For the text-containing cell, return its midpoint in [X, Y] coordinate format. 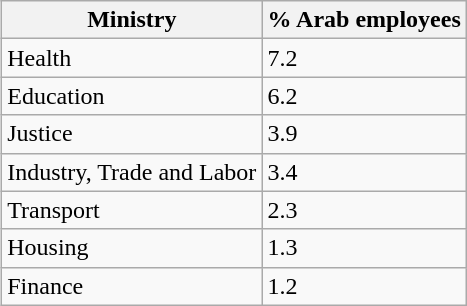
Justice [132, 134]
Health [132, 58]
6.2 [364, 96]
1.3 [364, 248]
3.9 [364, 134]
1.2 [364, 286]
Finance [132, 286]
2.3 [364, 210]
Housing [132, 248]
Education [132, 96]
Transport [132, 210]
7.2 [364, 58]
Industry, Trade and Labor [132, 172]
% Arab employees [364, 20]
3.4 [364, 172]
Ministry [132, 20]
